Detect which cell encompasses the target text, then output its [x, y] center coordinate. 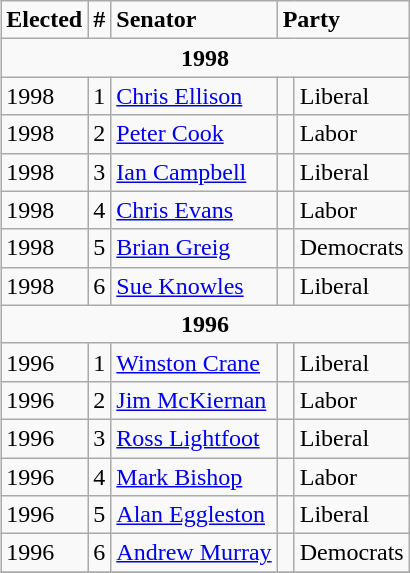
# [100, 20]
Peter Cook [194, 134]
Ian Campbell [194, 172]
Sue Knowles [194, 286]
Jim McKiernan [194, 400]
Alan Eggleston [194, 515]
Winston Crane [194, 362]
Mark Bishop [194, 477]
Ross Lightfoot [194, 438]
Chris Evans [194, 210]
Party [343, 20]
Elected [44, 20]
Brian Greig [194, 248]
Chris Ellison [194, 96]
Senator [194, 20]
Andrew Murray [194, 553]
